Identify which cell holds the provided text, then report its [x, y] central coordinate. 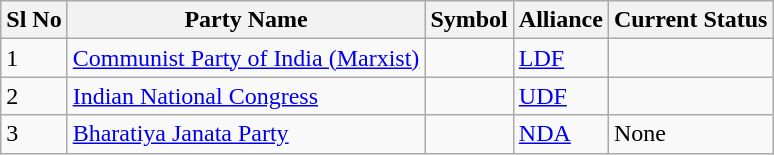
Indian National Congress [246, 96]
NDA [560, 134]
Symbol [469, 20]
Current Status [690, 20]
Party Name [246, 20]
None [690, 134]
Communist Party of India (Marxist) [246, 58]
2 [34, 96]
Sl No [34, 20]
1 [34, 58]
UDF [560, 96]
Bharatiya Janata Party [246, 134]
3 [34, 134]
Alliance [560, 20]
LDF [560, 58]
